Return (X, Y) of the center of cell containing provided text 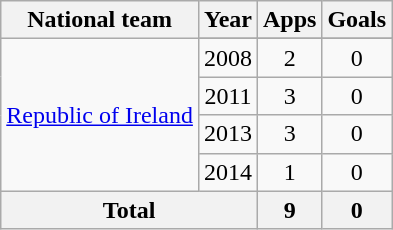
2011 (228, 96)
2 (289, 58)
1 (289, 172)
Total (130, 210)
National team (100, 20)
2013 (228, 134)
Apps (289, 20)
2014 (228, 172)
Year (228, 20)
9 (289, 210)
2008 (228, 58)
Goals (357, 20)
Republic of Ireland (100, 115)
